Search for the cell housing the specified text and yield its (X, Y) center coordinate. 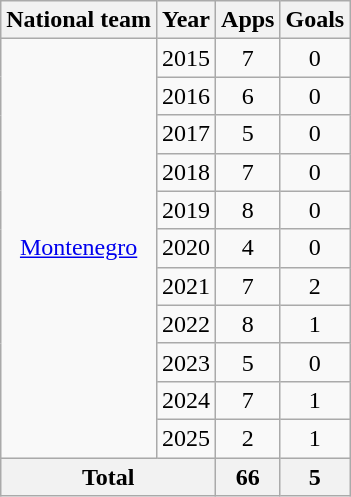
Year (186, 20)
66 (248, 477)
2025 (186, 438)
6 (248, 96)
2016 (186, 96)
4 (248, 248)
2023 (186, 362)
Montenegro (79, 248)
2024 (186, 400)
National team (79, 20)
Goals (315, 20)
2020 (186, 248)
2015 (186, 58)
2019 (186, 210)
2021 (186, 286)
2018 (186, 172)
2017 (186, 134)
2022 (186, 324)
Total (108, 477)
Apps (248, 20)
